Detect which cell encompasses the target text, then output its (x, y) center coordinate. 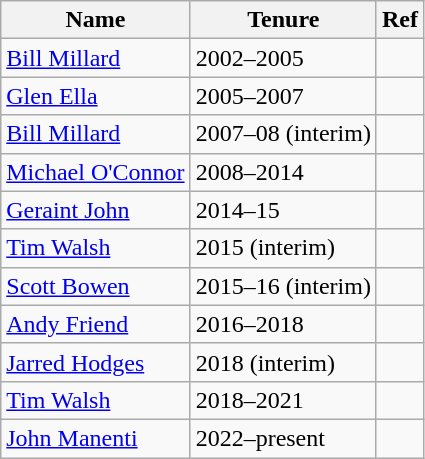
2015 (interim) (283, 248)
Geraint John (96, 210)
Name (96, 20)
2014–15 (283, 210)
2018 (interim) (283, 362)
Tenure (283, 20)
2018–2021 (283, 400)
Glen Ella (96, 96)
Ref (400, 20)
2008–2014 (283, 172)
2007–08 (interim) (283, 134)
2002–2005 (283, 58)
2005–2007 (283, 96)
Scott Bowen (96, 286)
John Manenti (96, 438)
2015–16 (interim) (283, 286)
2016–2018 (283, 324)
Michael O'Connor (96, 172)
Andy Friend (96, 324)
Jarred Hodges (96, 362)
2022–present (283, 438)
